Pinpoint the cell where the given text exists, returning its (x, y) midpoint coordinate. 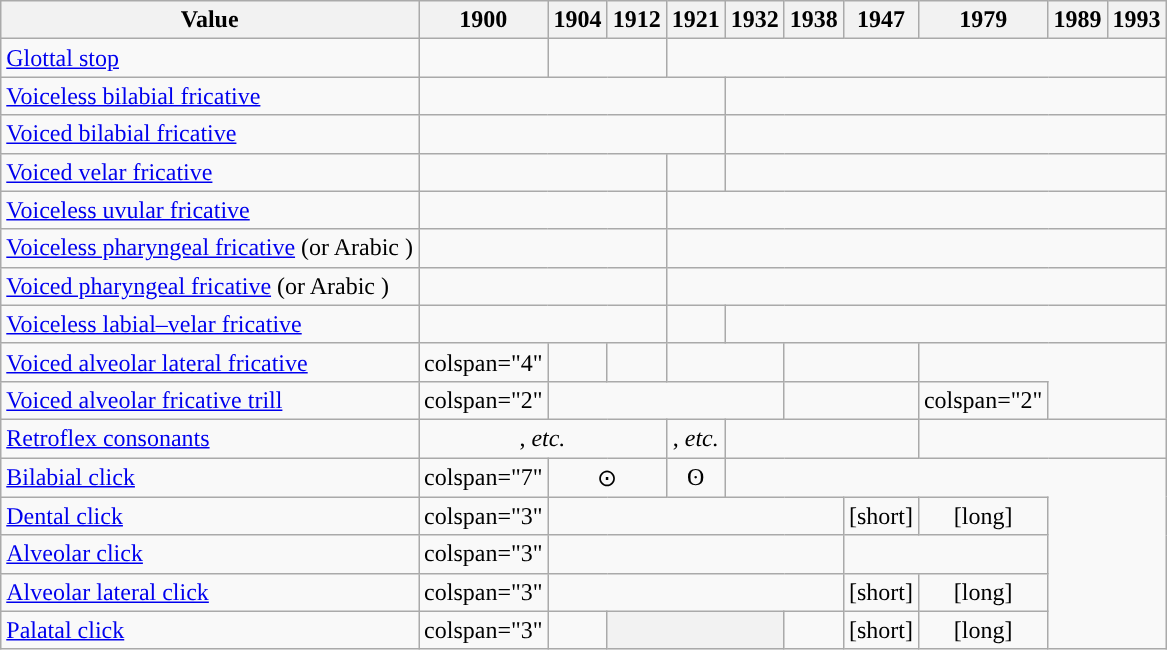
1993 (1136, 20)
colspan="4" (484, 362)
Voiced alveolar lateral fricative (210, 362)
⊙ (607, 478)
1912 (636, 20)
1904 (578, 20)
Voiceless labial–velar fricative (210, 324)
Voiceless bilabial fricative (210, 96)
Bilabial click (210, 478)
Voiced bilabial fricative (210, 134)
1947 (880, 20)
ʘ (696, 478)
Glottal stop (210, 58)
Voiceless pharyngeal fricative (or Arabic ) (210, 248)
1979 (983, 20)
colspan="7" (484, 478)
1938 (814, 20)
1921 (696, 20)
Palatal click (210, 630)
Voiced pharyngeal fricative (or Arabic ) (210, 286)
Dental click (210, 516)
Alveolar lateral click (210, 592)
Value (210, 20)
1989 (1078, 20)
Voiced alveolar fricative trill (210, 400)
1932 (754, 20)
Voiced velar fricative (210, 172)
Voiceless uvular fricative (210, 210)
1900 (484, 20)
Retroflex consonants (210, 438)
Alveolar click (210, 554)
